Return the (x, y) coordinate for the center point of the cell that contains the specified text.  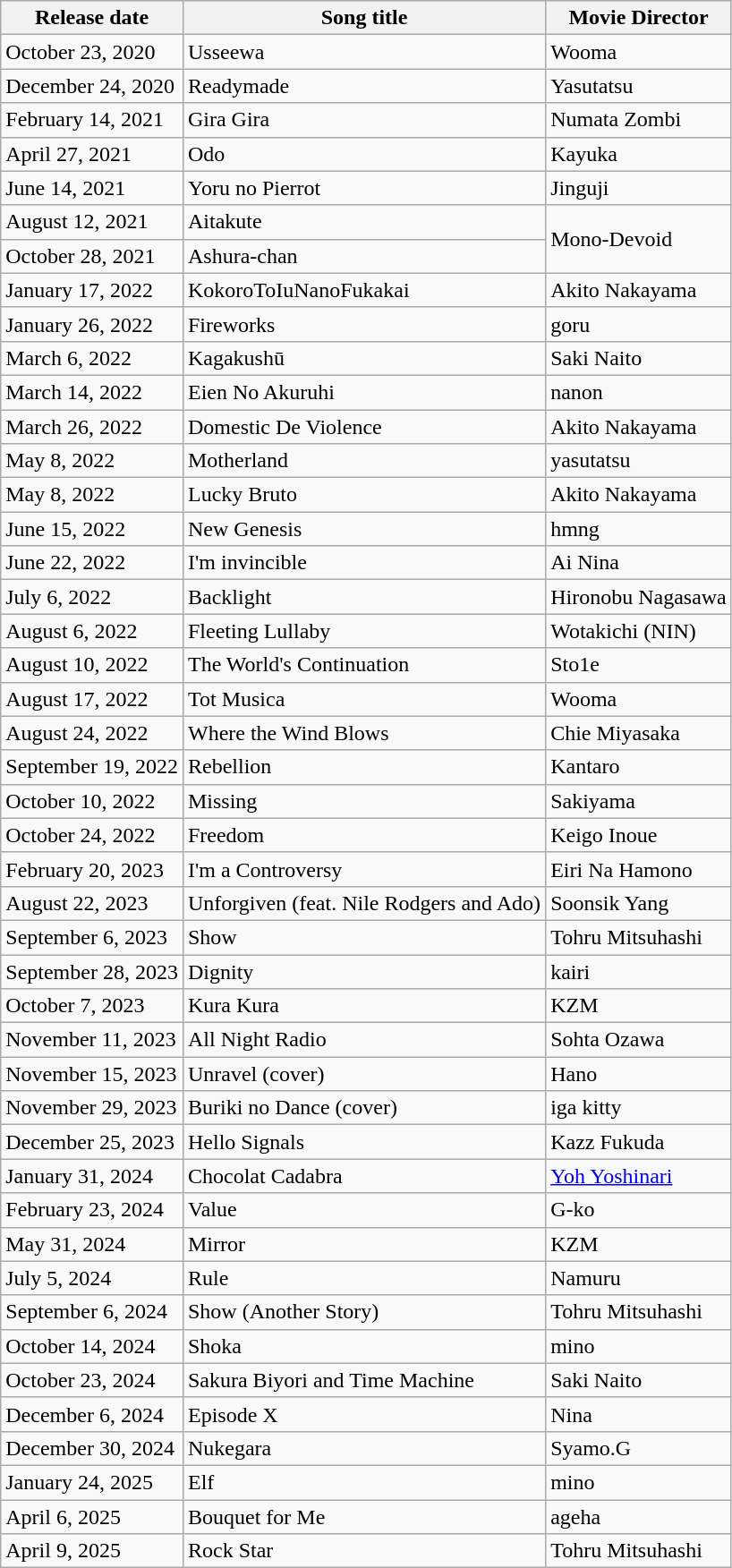
June 22, 2022 (92, 563)
Fleeting Lullaby (363, 631)
Mirror (363, 1244)
Kura Kura (363, 1006)
August 6, 2022 (92, 631)
February 14, 2021 (92, 120)
The World's Continuation (363, 665)
Show (Another Story) (363, 1312)
Eiri Na Hamono (639, 869)
Chocolat Cadabra (363, 1176)
G-ko (639, 1210)
November 15, 2023 (92, 1074)
Soonsik Yang (639, 903)
Elf (363, 1482)
Sakiyama (639, 801)
Usseewa (363, 52)
Hello Signals (363, 1142)
I'm invincible (363, 563)
Rule (363, 1278)
Bouquet for Me (363, 1517)
Dignity (363, 971)
Aitakute (363, 222)
March 26, 2022 (92, 427)
April 27, 2021 (92, 154)
Eien No Akuruhi (363, 392)
Yoh Yoshinari (639, 1176)
October 14, 2024 (92, 1346)
Unravel (cover) (363, 1074)
March 14, 2022 (92, 392)
Where the Wind Blows (363, 733)
March 6, 2022 (92, 358)
Shoka (363, 1346)
Odo (363, 154)
Rebellion (363, 767)
September 6, 2023 (92, 937)
Jinguji (639, 188)
Gira Gira (363, 120)
May 31, 2024 (92, 1244)
October 24, 2022 (92, 835)
February 20, 2023 (92, 869)
August 24, 2022 (92, 733)
October 28, 2021 (92, 256)
Lucky Bruto (363, 495)
Wotakichi (NIN) (639, 631)
November 11, 2023 (92, 1040)
July 6, 2022 (92, 597)
Kantaro (639, 767)
Episode X (363, 1414)
Kagakushū (363, 358)
Unforgiven (feat. Nile Rodgers and Ado) (363, 903)
Sohta Ozawa (639, 1040)
ageha (639, 1517)
Readymade (363, 86)
December 25, 2023 (92, 1142)
hmng (639, 529)
Keigo Inoue (639, 835)
goru (639, 324)
October 23, 2024 (92, 1380)
October 7, 2023 (92, 1006)
I'm a Controversy (363, 869)
Hironobu Nagasawa (639, 597)
Value (363, 1210)
Domestic De Violence (363, 427)
January 26, 2022 (92, 324)
Buriki no Dance (cover) (363, 1108)
KokoroToIuNanoFukakai (363, 290)
Mono-Devoid (639, 239)
Rock Star (363, 1551)
October 10, 2022 (92, 801)
January 17, 2022 (92, 290)
February 23, 2024 (92, 1210)
Yasutatsu (639, 86)
August 22, 2023 (92, 903)
June 14, 2021 (92, 188)
Sakura Biyori and Time Machine (363, 1380)
Release date (92, 18)
Missing (363, 801)
nanon (639, 392)
Yoru no Pierrot (363, 188)
December 6, 2024 (92, 1414)
Movie Director (639, 18)
Tot Musica (363, 699)
June 15, 2022 (92, 529)
Ashura-chan (363, 256)
All Night Radio (363, 1040)
January 24, 2025 (92, 1482)
Nukegara (363, 1448)
September 19, 2022 (92, 767)
September 28, 2023 (92, 971)
Namuru (639, 1278)
Freedom (363, 835)
April 6, 2025 (92, 1517)
April 9, 2025 (92, 1551)
Numata Zombi (639, 120)
yasutatsu (639, 461)
Show (363, 937)
Motherland (363, 461)
November 29, 2023 (92, 1108)
December 24, 2020 (92, 86)
August 12, 2021 (92, 222)
Fireworks (363, 324)
Nina (639, 1414)
New Genesis (363, 529)
Syamo.G (639, 1448)
Ai Nina (639, 563)
iga kitty (639, 1108)
Kazz Fukuda (639, 1142)
Chie Miyasaka (639, 733)
October 23, 2020 (92, 52)
Sto1e (639, 665)
August 17, 2022 (92, 699)
September 6, 2024 (92, 1312)
Kayuka (639, 154)
July 5, 2024 (92, 1278)
kairi (639, 971)
August 10, 2022 (92, 665)
January 31, 2024 (92, 1176)
December 30, 2024 (92, 1448)
Song title (363, 18)
Backlight (363, 597)
Hano (639, 1074)
